Scan for the cell matching the given text and deliver its [X, Y] coordinate at center. 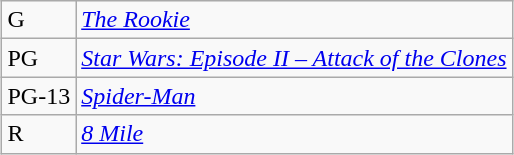
PG-13 [39, 96]
8 Mile [294, 134]
The Rookie [294, 20]
G [39, 20]
R [39, 134]
PG [39, 58]
Spider-Man [294, 96]
Star Wars: Episode II – Attack of the Clones [294, 58]
